Locate the cell with the specified text and output its [X, Y] center coordinate. 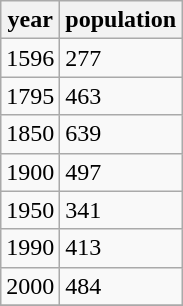
484 [121, 286]
341 [121, 210]
1990 [30, 248]
639 [121, 134]
year [30, 20]
1950 [30, 210]
413 [121, 248]
277 [121, 58]
1795 [30, 96]
population [121, 20]
1596 [30, 58]
1900 [30, 172]
1850 [30, 134]
463 [121, 96]
2000 [30, 286]
497 [121, 172]
